Scan for the cell matching the given text and deliver its (x, y) coordinate at center. 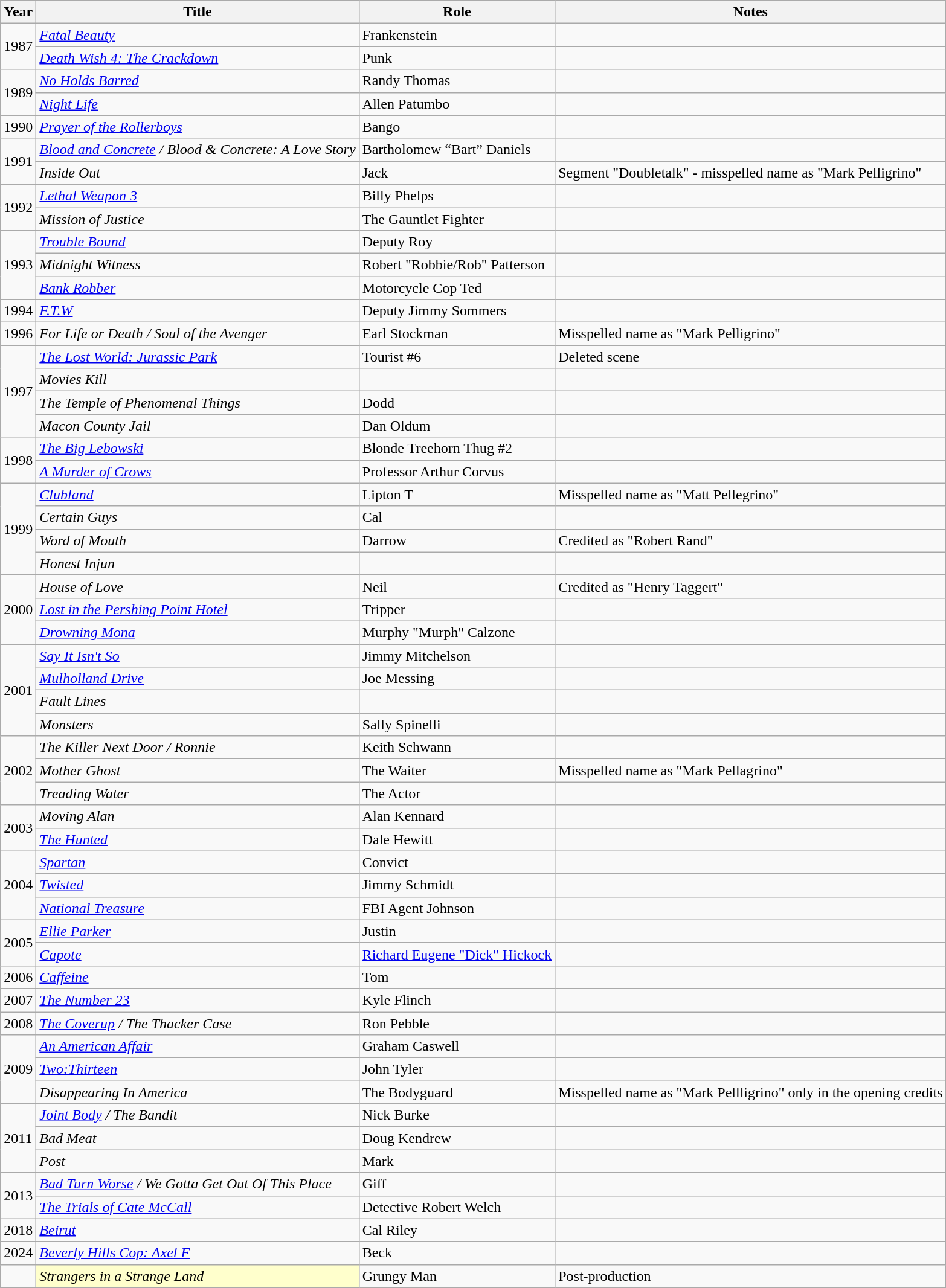
2002 (18, 771)
Inside Out (198, 173)
Neil (457, 586)
Moving Alan (198, 816)
Grungy Man (457, 1276)
John Tyler (457, 1069)
Honest Injun (198, 563)
Fatal Beauty (198, 35)
Blood and Concrete / Blood & Concrete: A Love Story (198, 150)
Bad Meat (198, 1138)
Professor Arthur Corvus (457, 472)
Night Life (198, 104)
Segment "Doubletalk" - misspelled name as "Mark Pelligrino" (750, 173)
2007 (18, 1000)
1992 (18, 207)
Dale Hewitt (457, 839)
Tom (457, 977)
Detective Robert Welch (457, 1207)
1989 (18, 92)
Word of Mouth (198, 540)
Ellie Parker (198, 931)
Misspelled name as "Mark Pellligrino" only in the opening credits (750, 1092)
Role (457, 12)
1991 (18, 161)
Post-production (750, 1276)
Randy Thomas (457, 81)
Robert "Robbie/Rob" Patterson (457, 264)
F.T.W (198, 311)
Certain Guys (198, 517)
1994 (18, 311)
The Big Lebowski (198, 449)
Jimmy Schmidt (457, 885)
Post (198, 1161)
Disappearing In America (198, 1092)
Beck (457, 1253)
1999 (18, 529)
The Bodyguard (457, 1092)
2009 (18, 1069)
Cal Riley (457, 1230)
Joint Body / The Bandit (198, 1115)
Mulholland Drive (198, 679)
The Trials of Cate McCall (198, 1207)
Ron Pebble (457, 1024)
Misspelled name as "Mark Pelligrino" (750, 334)
Misspelled name as "Matt Pellegrino" (750, 495)
For Life or Death / Soul of the Avenger (198, 334)
Bank Robber (198, 288)
Cal (457, 517)
Macon County Jail (198, 426)
Two:Thirteen (198, 1069)
2018 (18, 1230)
1987 (18, 46)
Monsters (198, 725)
Justin (457, 931)
Beverly Hills Cop: Axel F (198, 1253)
Year (18, 12)
Clubland (198, 495)
Murphy "Murph" Calzone (457, 632)
Say It Isn't So (198, 655)
An American Affair (198, 1046)
Frankenstein (457, 35)
2000 (18, 609)
Prayer of the Rollerboys (198, 127)
2011 (18, 1138)
Credited as "Robert Rand" (750, 540)
Darrow (457, 540)
Giff (457, 1184)
Tripper (457, 609)
1993 (18, 264)
Allen Patumbo (457, 104)
Lost in the Pershing Point Hotel (198, 609)
Dan Oldum (457, 426)
Joe Messing (457, 679)
Spartan (198, 862)
Blonde Treehorn Thug #2 (457, 449)
A Murder of Crows (198, 472)
Midnight Witness (198, 264)
The Number 23 (198, 1000)
Beirut (198, 1230)
Bango (457, 127)
House of Love (198, 586)
2024 (18, 1253)
Death Wish 4: The Crackdown (198, 58)
2013 (18, 1196)
The Temple of Phenomenal Things (198, 403)
Convict (457, 862)
Mission of Justice (198, 219)
Richard Eugene "Dick" Hickock (457, 954)
Punk (457, 58)
2003 (18, 828)
Caffeine (198, 977)
Nick Burke (457, 1115)
Capote (198, 954)
Alan Kennard (457, 816)
Strangers in a Strange Land (198, 1276)
1996 (18, 334)
Mother Ghost (198, 771)
The Hunted (198, 839)
The Waiter (457, 771)
National Treasure (198, 908)
2005 (18, 943)
Bad Turn Worse / We Gotta Get Out Of This Place (198, 1184)
Bartholomew “Bart” Daniels (457, 150)
Drowning Mona (198, 632)
1998 (18, 460)
Billy Phelps (457, 196)
Trouble Bound (198, 242)
Motorcycle Cop Ted (457, 288)
1997 (18, 391)
Lipton T (457, 495)
2006 (18, 977)
The Gauntlet Fighter (457, 219)
The Coverup / The Thacker Case (198, 1024)
Dodd (457, 403)
1990 (18, 127)
Mark (457, 1161)
FBI Agent Johnson (457, 908)
Twisted (198, 885)
Graham Caswell (457, 1046)
Doug Kendrew (457, 1138)
Deleted scene (750, 357)
Notes (750, 12)
2004 (18, 885)
Earl Stockman (457, 334)
Jimmy Mitchelson (457, 655)
The Lost World: Jurassic Park (198, 357)
Misspelled name as "Mark Pellagrino" (750, 771)
2001 (18, 690)
Lethal Weapon 3 (198, 196)
Treading Water (198, 793)
Tourist #6 (457, 357)
Kyle Flinch (457, 1000)
No Holds Barred (198, 81)
Jack (457, 173)
Title (198, 12)
Deputy Roy (457, 242)
Sally Spinelli (457, 725)
The Killer Next Door / Ronnie (198, 748)
2008 (18, 1024)
The Actor (457, 793)
Credited as "Henry Taggert" (750, 586)
Deputy Jimmy Sommers (457, 311)
Movies Kill (198, 380)
Keith Schwann (457, 748)
Fault Lines (198, 702)
